Capture the cell that displays the provided text and extract its (x, y) central coordinate. 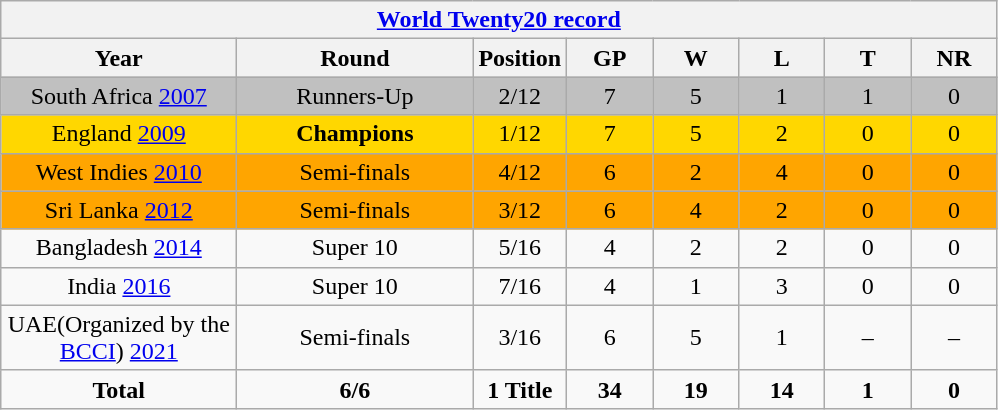
1 Title (520, 389)
19 (696, 389)
Round (355, 58)
Champions (355, 134)
Sri Lanka 2012 (119, 210)
World Twenty20 record (499, 20)
3/12 (520, 210)
6/6 (355, 389)
GP (610, 58)
England 2009 (119, 134)
UAE(Organized by the BCCI) 2021 (119, 338)
7/16 (520, 286)
1/12 (520, 134)
South Africa 2007 (119, 96)
2/12 (520, 96)
T (868, 58)
India 2016 (119, 286)
5/16 (520, 248)
4/12 (520, 172)
NR (954, 58)
Runners-Up (355, 96)
34 (610, 389)
3 (782, 286)
West Indies 2010 (119, 172)
Bangladesh 2014 (119, 248)
L (782, 58)
14 (782, 389)
W (696, 58)
3/16 (520, 338)
Total (119, 389)
Position (520, 58)
Year (119, 58)
